Determine the [X, Y] coordinate at the center of the cell enclosing the given text.  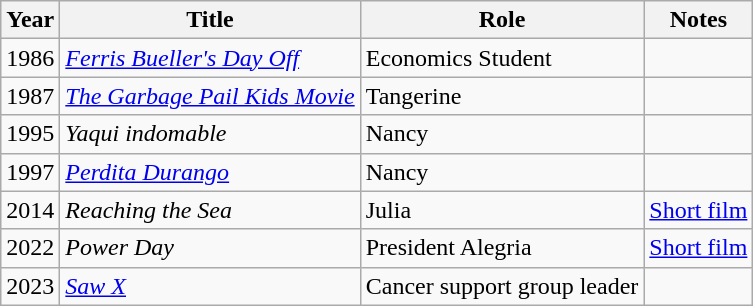
Perdita Durango [210, 172]
Year [30, 20]
Yaqui indomable [210, 134]
2023 [30, 286]
1986 [30, 58]
1997 [30, 172]
Tangerine [502, 96]
1995 [30, 134]
Title [210, 20]
2022 [30, 248]
Economics Student [502, 58]
The Garbage Pail Kids Movie [210, 96]
Cancer support group leader [502, 286]
Saw X [210, 286]
2014 [30, 210]
Julia [502, 210]
Role [502, 20]
Notes [698, 20]
Ferris Bueller's Day Off [210, 58]
1987 [30, 96]
President Alegria [502, 248]
Power Day [210, 248]
Reaching the Sea [210, 210]
